Return [x, y] of the center of cell containing provided text 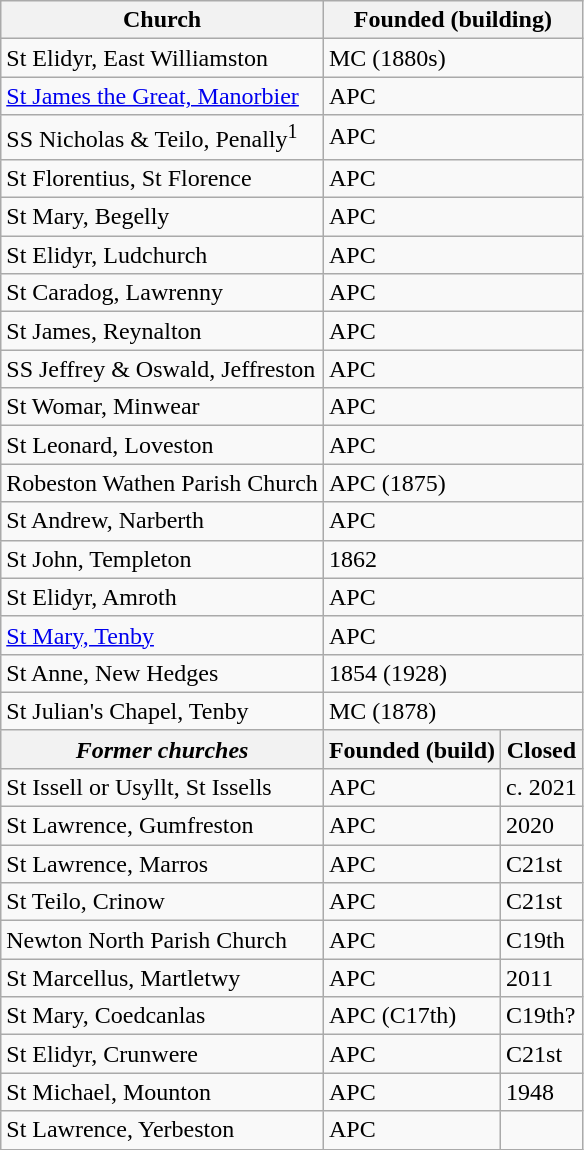
St Elidyr, East Williamston [162, 58]
St Andrew, Narberth [162, 521]
1948 [542, 1092]
St Teilo, Crinow [162, 902]
St Elidyr, Amroth [162, 597]
St James the Great, Manorbier [162, 96]
MC (1878) [452, 711]
St Mary, Begelly [162, 217]
St Womar, Minwear [162, 407]
2020 [542, 826]
Former churches [162, 749]
St Marcellus, Martletwy [162, 978]
1862 [452, 559]
Founded (building) [452, 20]
St Issell or Usyllt, St Issells [162, 787]
St Lawrence, Yerbeston [162, 1130]
Robeston Wathen Parish Church [162, 483]
St Elidyr, Ludchurch [162, 255]
c. 2021 [542, 787]
St Lawrence, Marros [162, 864]
St Anne, New Hedges [162, 673]
St Lawrence, Gumfreston [162, 826]
1854 (1928) [452, 673]
St John, Templeton [162, 559]
APC (C17th) [412, 1016]
St Michael, Mounton [162, 1092]
St Mary, Coedcanlas [162, 1016]
2011 [542, 978]
MC (1880s) [452, 58]
St Elidyr, Crunwere [162, 1054]
St Leonard, Loveston [162, 445]
C19th? [542, 1016]
APC (1875) [452, 483]
St Julian's Chapel, Tenby [162, 711]
St Florentius, St Florence [162, 178]
St Mary, Tenby [162, 635]
Newton North Parish Church [162, 940]
SS Nicholas & Teilo, Penally1 [162, 138]
Church [162, 20]
St Caradog, Lawrenny [162, 293]
Founded (build) [412, 749]
Closed [542, 749]
St James, Reynalton [162, 331]
C19th [542, 940]
SS Jeffrey & Oswald, Jeffreston [162, 369]
